From the cell containing the given text, extract its center point as (x, y) coordinate. 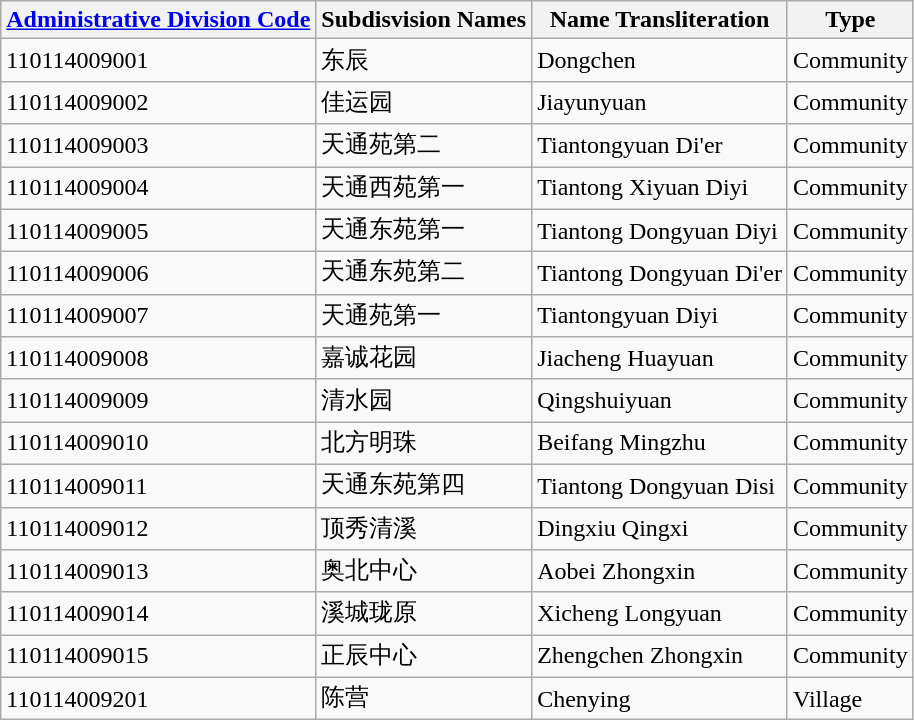
Village (850, 698)
Aobei Zhongxin (660, 572)
Subdisvision Names (424, 20)
Dongchen (660, 60)
Zhengchen Zhongxin (660, 656)
Tiantong Dongyuan Diyi (660, 230)
110114009006 (158, 274)
北方明珠 (424, 444)
嘉诚花园 (424, 358)
天通西苑第一 (424, 188)
Tiantongyuan Diyi (660, 316)
Tiantong Dongyuan Di'er (660, 274)
陈营 (424, 698)
溪城珑原 (424, 614)
Dingxiu Qingxi (660, 528)
天通东苑第四 (424, 486)
清水园 (424, 400)
110114009014 (158, 614)
Qingshuiyuan (660, 400)
Jiacheng Huayuan (660, 358)
天通苑第一 (424, 316)
110114009004 (158, 188)
天通东苑第一 (424, 230)
Administrative Division Code (158, 20)
110114009003 (158, 146)
Name Transliteration (660, 20)
东辰 (424, 60)
天通苑第二 (424, 146)
110114009008 (158, 358)
110114009005 (158, 230)
佳运园 (424, 102)
Tiantong Dongyuan Disi (660, 486)
奥北中心 (424, 572)
110114009009 (158, 400)
110114009012 (158, 528)
天通东苑第二 (424, 274)
顶秀清溪 (424, 528)
110114009001 (158, 60)
Type (850, 20)
110114009002 (158, 102)
正辰中心 (424, 656)
110114009011 (158, 486)
Tiantongyuan Di'er (660, 146)
Jiayunyuan (660, 102)
110114009015 (158, 656)
Chenying (660, 698)
110114009007 (158, 316)
110114009201 (158, 698)
110114009010 (158, 444)
Beifang Mingzhu (660, 444)
Xicheng Longyuan (660, 614)
110114009013 (158, 572)
Tiantong Xiyuan Diyi (660, 188)
